Scan for the cell matching the given text and deliver its (x, y) coordinate at center. 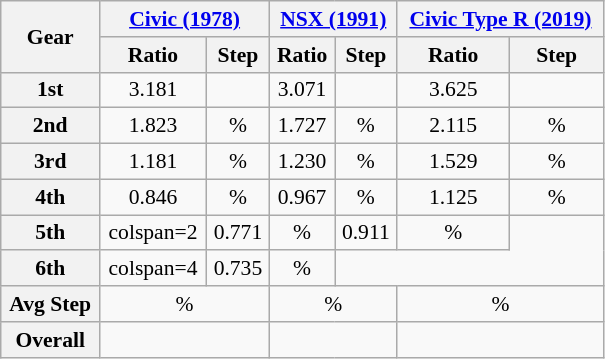
1.529 (453, 162)
0.967 (302, 197)
0.771 (238, 233)
NSX (1991) (334, 19)
0.846 (154, 197)
1.727 (302, 126)
2.115 (453, 126)
1.125 (453, 197)
4th (50, 197)
1.823 (154, 126)
3.071 (302, 90)
Overall (50, 340)
3.181 (154, 90)
colspan=2 (154, 233)
1.230 (302, 162)
Avg Step (50, 304)
3rd (50, 162)
6th (50, 269)
Civic (1978) (185, 19)
2nd (50, 126)
0.911 (366, 233)
5th (50, 233)
colspan=4 (154, 269)
0.735 (238, 269)
1.181 (154, 162)
1st (50, 90)
Gear (50, 36)
Civic Type R (2019) (500, 19)
3.625 (453, 90)
